Find where the given text appears and provide that cell's center as [x, y] coordinate. 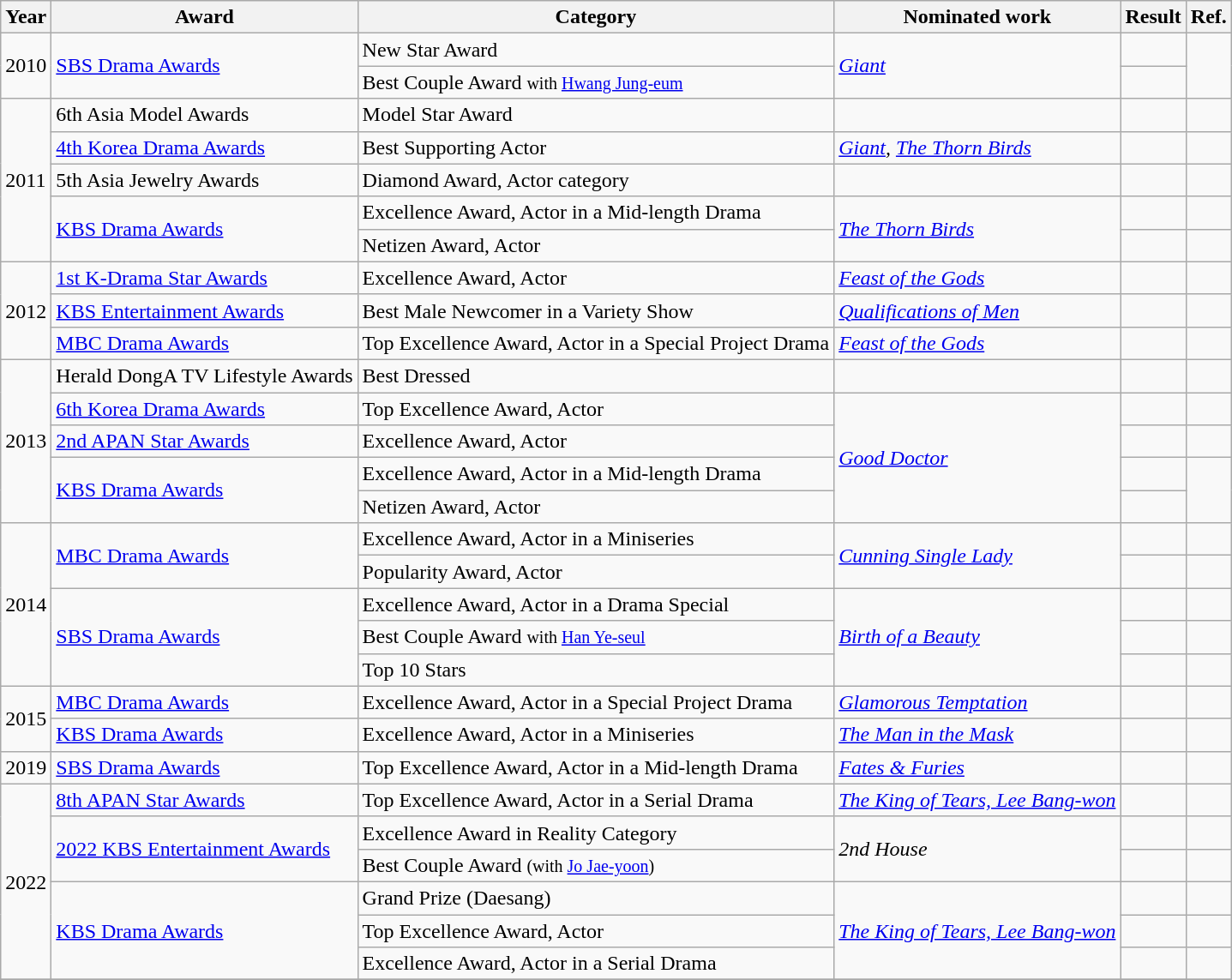
Excellence Award, Actor in a Drama Special [596, 604]
Top 10 Stars [596, 670]
Nominated work [977, 17]
Grand Prize (Daesang) [596, 898]
2010 [26, 66]
Cunning Single Lady [977, 556]
Excellence Award, Actor in a Serial Drama [596, 964]
Year [26, 17]
Giant, The Thorn Birds [977, 147]
2022 [26, 881]
Birth of a Beauty [977, 637]
Top Excellence Award, Actor in a Mid-length Drama [596, 767]
Top Excellence Award, Actor in a Special Project Drama [596, 343]
Good Doctor [977, 458]
New Star Award [596, 50]
Best Male Newcomer in a Variety Show [596, 310]
The Man in the Mask [977, 735]
2019 [26, 767]
5th Asia Jewelry Awards [204, 180]
Category [596, 17]
Best Couple Award with Han Ye-seul [596, 637]
2nd APAN Star Awards [204, 442]
Excellence Award in Reality Category [596, 833]
Diamond Award, Actor category [596, 180]
1st K-Drama Star Awards [204, 278]
Top Excellence Award, Actor in a Serial Drama [596, 800]
Popularity Award, Actor [596, 572]
Best Dressed [596, 376]
Excellence Award, Actor in a Special Project Drama [596, 702]
2013 [26, 441]
2014 [26, 604]
Glamorous Temptation [977, 702]
Ref. [1209, 17]
Best Supporting Actor [596, 147]
4th Korea Drama Awards [204, 147]
2011 [26, 180]
2012 [26, 310]
6th Asia Model Awards [204, 115]
KBS Entertainment Awards [204, 310]
The Thorn Birds [977, 229]
Best Couple Award with Hwang Jung-eum [596, 82]
Herald DongA TV Lifestyle Awards [204, 376]
Award [204, 17]
Result [1153, 17]
8th APAN Star Awards [204, 800]
Giant [977, 66]
Fates & Furies [977, 767]
2022 KBS Entertainment Awards [204, 849]
Qualifications of Men [977, 310]
2nd House [977, 849]
Model Star Award [596, 115]
6th Korea Drama Awards [204, 409]
2015 [26, 718]
Best Couple Award (with Jo Jae-yoon) [596, 865]
